Pinpoint the cell where the given text exists, returning its (X, Y) midpoint coordinate. 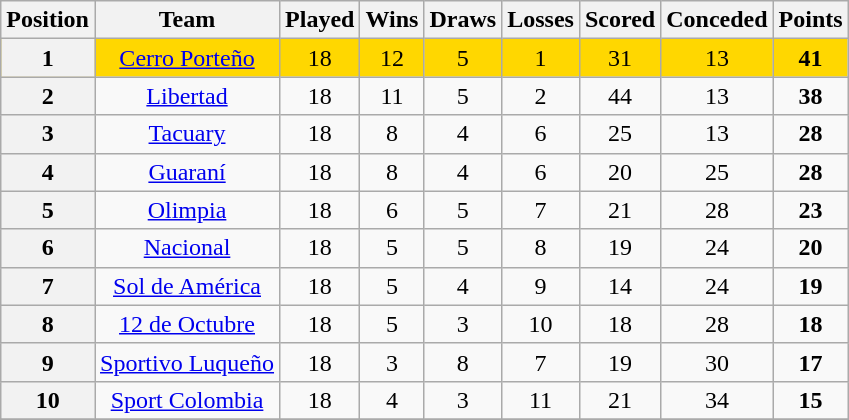
30 (717, 362)
Points (810, 20)
34 (717, 400)
Draws (463, 20)
Conceded (717, 20)
Position (48, 20)
15 (810, 400)
Team (186, 20)
Nacional (186, 248)
44 (620, 96)
14 (620, 286)
Tacuary (186, 134)
41 (810, 58)
23 (810, 210)
Libertad (186, 96)
Wins (392, 20)
38 (810, 96)
Sportivo Luqueño (186, 362)
17 (810, 362)
31 (620, 58)
Sol de América (186, 286)
Scored (620, 20)
12 de Octubre (186, 324)
12 (392, 58)
Played (320, 20)
Olimpia (186, 210)
Sport Colombia (186, 400)
Guaraní (186, 172)
Cerro Porteño (186, 58)
Losses (541, 20)
